Search for the cell housing the specified text and yield its [X, Y] center coordinate. 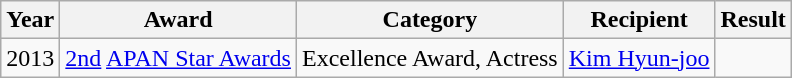
Kim Hyun-joo [639, 58]
Result [753, 20]
Excellence Award, Actress [430, 58]
Recipient [639, 20]
Year [30, 20]
Category [430, 20]
2nd APAN Star Awards [178, 58]
2013 [30, 58]
Award [178, 20]
